Identify which cell holds the provided text, then report its [x, y] central coordinate. 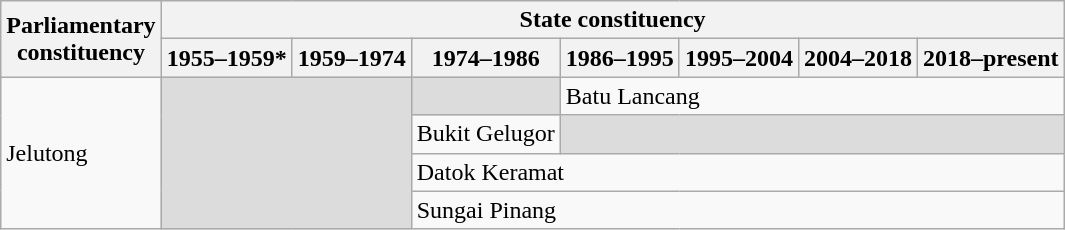
1955–1959* [226, 58]
Batu Lancang [812, 96]
1959–1974 [352, 58]
1974–1986 [486, 58]
Bukit Gelugor [486, 134]
1995–2004 [738, 58]
1986–1995 [620, 58]
2018–present [990, 58]
State constituency [612, 20]
Datok Keramat [738, 172]
Sungai Pinang [738, 210]
Jelutong [81, 153]
Parliamentaryconstituency [81, 39]
2004–2018 [858, 58]
